Pinpoint the cell where the given text exists, returning its (x, y) midpoint coordinate. 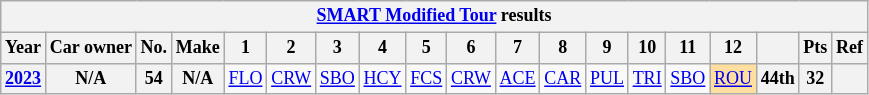
Pts (816, 48)
Year (24, 48)
No. (154, 48)
HCY (382, 78)
8 (563, 48)
TRI (647, 78)
1 (246, 48)
Make (198, 48)
FLO (246, 78)
Car owner (90, 48)
CAR (563, 78)
5 (426, 48)
3 (337, 48)
2 (292, 48)
10 (647, 48)
2023 (24, 78)
6 (472, 48)
Ref (850, 48)
11 (688, 48)
SMART Modified Tour results (434, 16)
12 (734, 48)
54 (154, 78)
PUL (608, 78)
ROU (734, 78)
9 (608, 48)
ACE (518, 78)
4 (382, 48)
7 (518, 48)
44th (778, 78)
32 (816, 78)
FCS (426, 78)
